Provide the (x, y) coordinate of the cell's center where the given text is located.  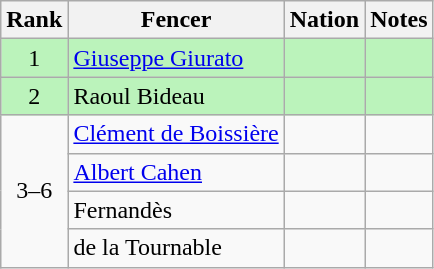
de la Tournable (176, 248)
Nation (324, 20)
Fernandès (176, 210)
3–6 (34, 191)
Clément de Boissière (176, 134)
Rank (34, 20)
Fencer (176, 20)
Notes (399, 20)
Raoul Bideau (176, 96)
Giuseppe Giurato (176, 58)
2 (34, 96)
1 (34, 58)
Albert Cahen (176, 172)
